Detect which cell encompasses the target text, then output its [x, y] center coordinate. 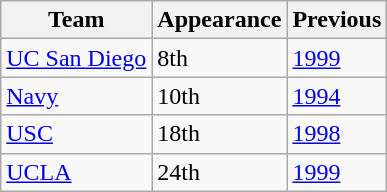
Appearance [220, 20]
UCLA [76, 172]
USC [76, 134]
Previous [337, 20]
Navy [76, 96]
UC San Diego [76, 58]
1994 [337, 96]
8th [220, 58]
18th [220, 134]
24th [220, 172]
Team [76, 20]
1998 [337, 134]
10th [220, 96]
